Return (X, Y) of the center of cell containing provided text 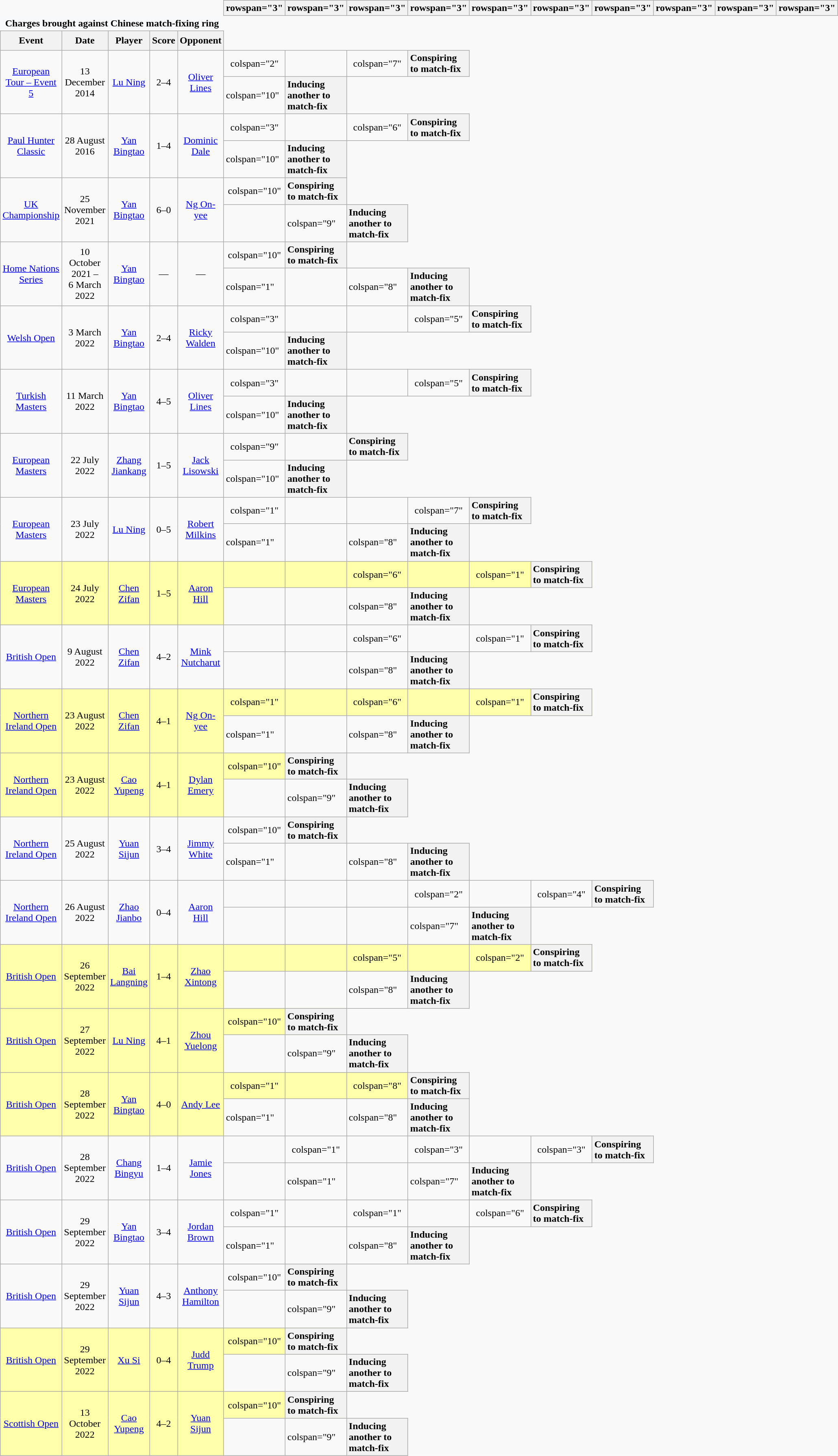
9 August 2022 (85, 657)
Chang Bingyu (129, 1168)
Event (31, 41)
Scottish Open (31, 1424)
Robert Milkins (201, 529)
Jordan Brown (201, 1232)
Zhao Xintong (201, 977)
3 March 2022 (85, 337)
Dylan Emery (201, 785)
11 March 2022 (85, 402)
13 December 2014 (85, 82)
Player (129, 41)
Score (164, 41)
Jack Lisowski (201, 465)
Zhao Jianbo (129, 912)
Judd Trump (201, 1360)
Opponent (201, 41)
24 July 2022 (85, 593)
Zhang Jiankang (129, 465)
27 September 2022 (85, 1040)
22 July 2022 (85, 465)
4–3 (164, 1296)
0–5 (164, 529)
26 August 2022 (85, 912)
13 October 2022 (85, 1424)
Date (85, 41)
European Tour – Event 5 (31, 82)
Welsh Open (31, 337)
10 October 2021 – 6 March 2022 (85, 274)
6–0 (164, 210)
Anthony Hamilton (201, 1296)
Jamie Jones (201, 1168)
Andy Lee (201, 1104)
23 July 2022 (85, 529)
Mink Nutcharut (201, 657)
4–5 (164, 402)
26 September 2022 (85, 977)
Home Nations Series (31, 274)
Charges brought against Chinese match-fixing ring (112, 24)
25 August 2022 (85, 849)
Dominic Dale (201, 146)
28 August 2016 (85, 146)
25 November 2021 (85, 210)
Ricky Walden (201, 337)
4–0 (164, 1104)
colspan="4" (561, 894)
Zhou Yuelong (201, 1040)
Paul Hunter Classic (31, 146)
UK Championship (31, 210)
Turkish Masters (31, 402)
Jimmy White (201, 849)
Xu Si (129, 1360)
Bai Langning (129, 977)
